Output the [X, Y] coordinate of the center of the cell containing the given text.  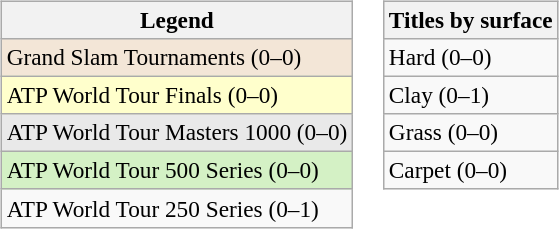
Grass (0–0) [470, 133]
Hard (0–0) [470, 57]
ATP World Tour Masters 1000 (0–0) [176, 133]
Carpet (0–0) [470, 171]
Grand Slam Tournaments (0–0) [176, 57]
ATP World Tour Finals (0–0) [176, 95]
Clay (0–1) [470, 95]
ATP World Tour 500 Series (0–0) [176, 171]
Titles by surface [470, 20]
Legend [176, 20]
ATP World Tour 250 Series (0–1) [176, 208]
